Extract the [X, Y] coordinate from the center of the cell holding the provided text.  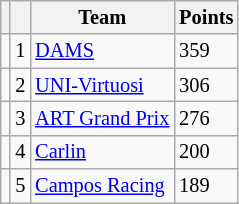
200 [206, 152]
1 [20, 51]
Team [102, 17]
ART Grand Prix [102, 118]
UNI-Virtuosi [102, 85]
276 [206, 118]
2 [20, 85]
189 [206, 186]
3 [20, 118]
Campos Racing [102, 186]
306 [206, 85]
4 [20, 152]
Carlin [102, 152]
5 [20, 186]
Points [206, 17]
DAMS [102, 51]
359 [206, 51]
